Return [x, y] of the center of cell containing provided text 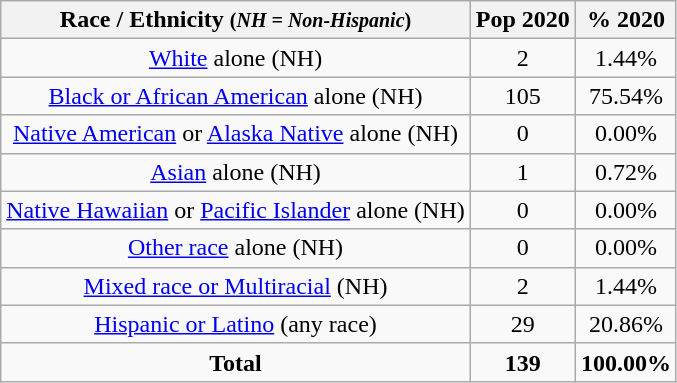
Pop 2020 [522, 20]
White alone (NH) [236, 58]
1 [522, 172]
Asian alone (NH) [236, 172]
Mixed race or Multiracial (NH) [236, 286]
Hispanic or Latino (any race) [236, 324]
Native American or Alaska Native alone (NH) [236, 134]
Native Hawaiian or Pacific Islander alone (NH) [236, 210]
Total [236, 362]
100.00% [626, 362]
105 [522, 96]
Race / Ethnicity (NH = Non-Hispanic) [236, 20]
29 [522, 324]
Black or African American alone (NH) [236, 96]
Other race alone (NH) [236, 248]
% 2020 [626, 20]
0.72% [626, 172]
139 [522, 362]
75.54% [626, 96]
20.86% [626, 324]
